For the text-containing cell, return its midpoint in (x, y) coordinate format. 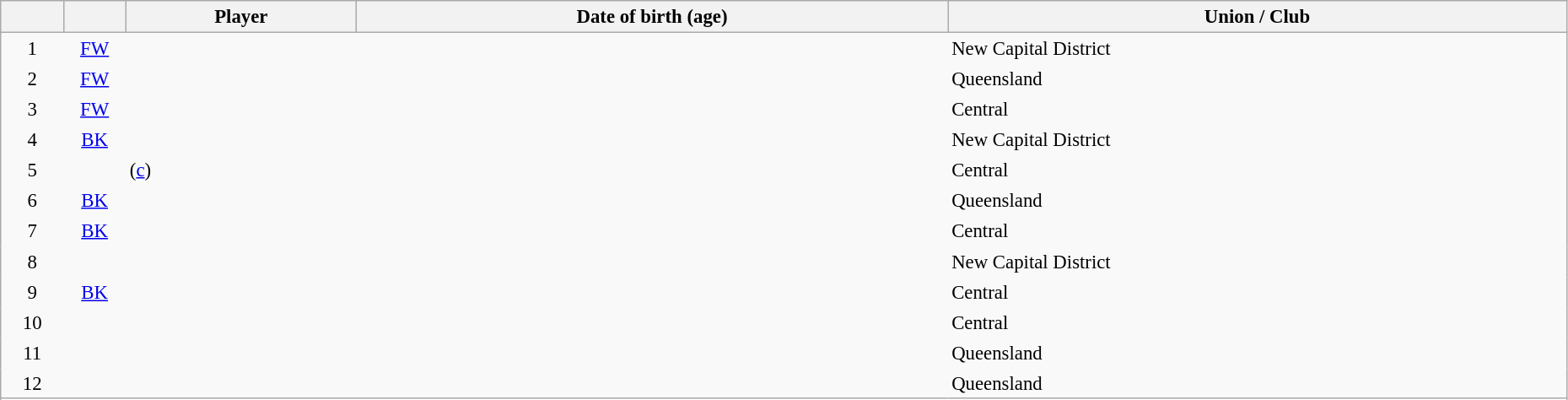
12 (32, 383)
7 (32, 231)
5 (32, 170)
Date of birth (age) (651, 17)
(c) (241, 170)
2 (32, 78)
3 (32, 109)
11 (32, 353)
4 (32, 140)
10 (32, 322)
1 (32, 49)
Union / Club (1258, 17)
9 (32, 292)
Player (241, 17)
6 (32, 201)
8 (32, 262)
